Pinpoint the cell where the given text exists, returning its [x, y] midpoint coordinate. 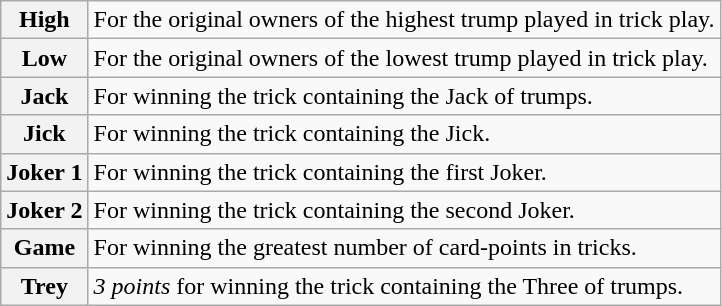
For winning the trick containing the Jick. [404, 134]
Trey [44, 286]
Low [44, 58]
Joker 2 [44, 210]
3 points for winning the trick containing the Three of trumps. [404, 286]
Jick [44, 134]
Joker 1 [44, 172]
Game [44, 248]
For the original owners of the highest trump played in trick play. [404, 20]
For winning the trick containing the Jack of trumps. [404, 96]
For winning the trick containing the second Joker. [404, 210]
For the original owners of the lowest trump played in trick play. [404, 58]
Jack [44, 96]
For winning the trick containing the first Joker. [404, 172]
For winning the greatest number of card-points in tricks. [404, 248]
High [44, 20]
